Find where the given text appears and provide that cell's center as (X, Y) coordinate. 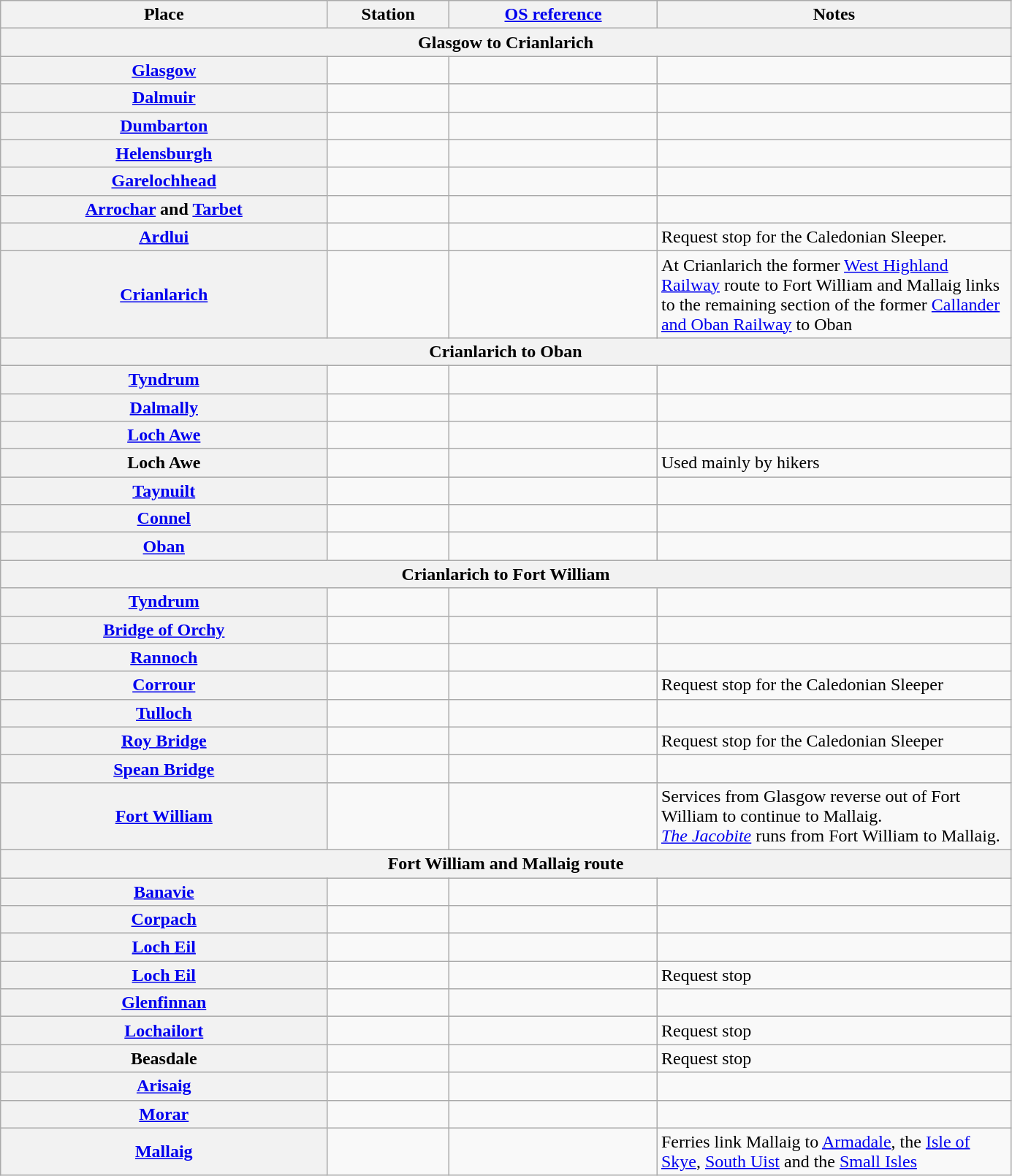
Arrochar and Tarbet (164, 209)
Station (389, 15)
Corpach (164, 920)
Fort William and Mallaig route (506, 863)
Roy Bridge (164, 741)
Oban (164, 546)
Glasgow (164, 70)
Notes (834, 15)
Used mainly by hikers (834, 463)
Spean Bridge (164, 768)
Glenfinnan (164, 1003)
Place (164, 15)
Lochailort (164, 1031)
Glasgow to Crianlarich (506, 42)
Crianlarich to Oban (506, 351)
Dalmuir (164, 98)
Morar (164, 1114)
Corrour (164, 685)
Crianlarich to Fort William (506, 574)
Bridge of Orchy (164, 630)
Tulloch (164, 713)
Ardlui (164, 237)
Fort William (164, 816)
Services from Glasgow reverse out of Fort William to continue to Mallaig.The Jacobite runs from Fort William to Mallaig. (834, 816)
Arisaig (164, 1086)
OS reference (554, 15)
Dumbarton (164, 126)
Connel (164, 519)
Request stop for the Caledonian Sleeper. (834, 237)
Taynuilt (164, 491)
Mallaig (164, 1151)
Rannoch (164, 657)
Garelochhead (164, 181)
Crianlarich (164, 294)
Beasdale (164, 1058)
Helensburgh (164, 153)
Dalmally (164, 407)
Ferries link Mallaig to Armadale, the Isle of Skye, South Uist and the Small Isles (834, 1151)
Banavie (164, 892)
